Extract the (X, Y) coordinate from the center of the cell holding the provided text.  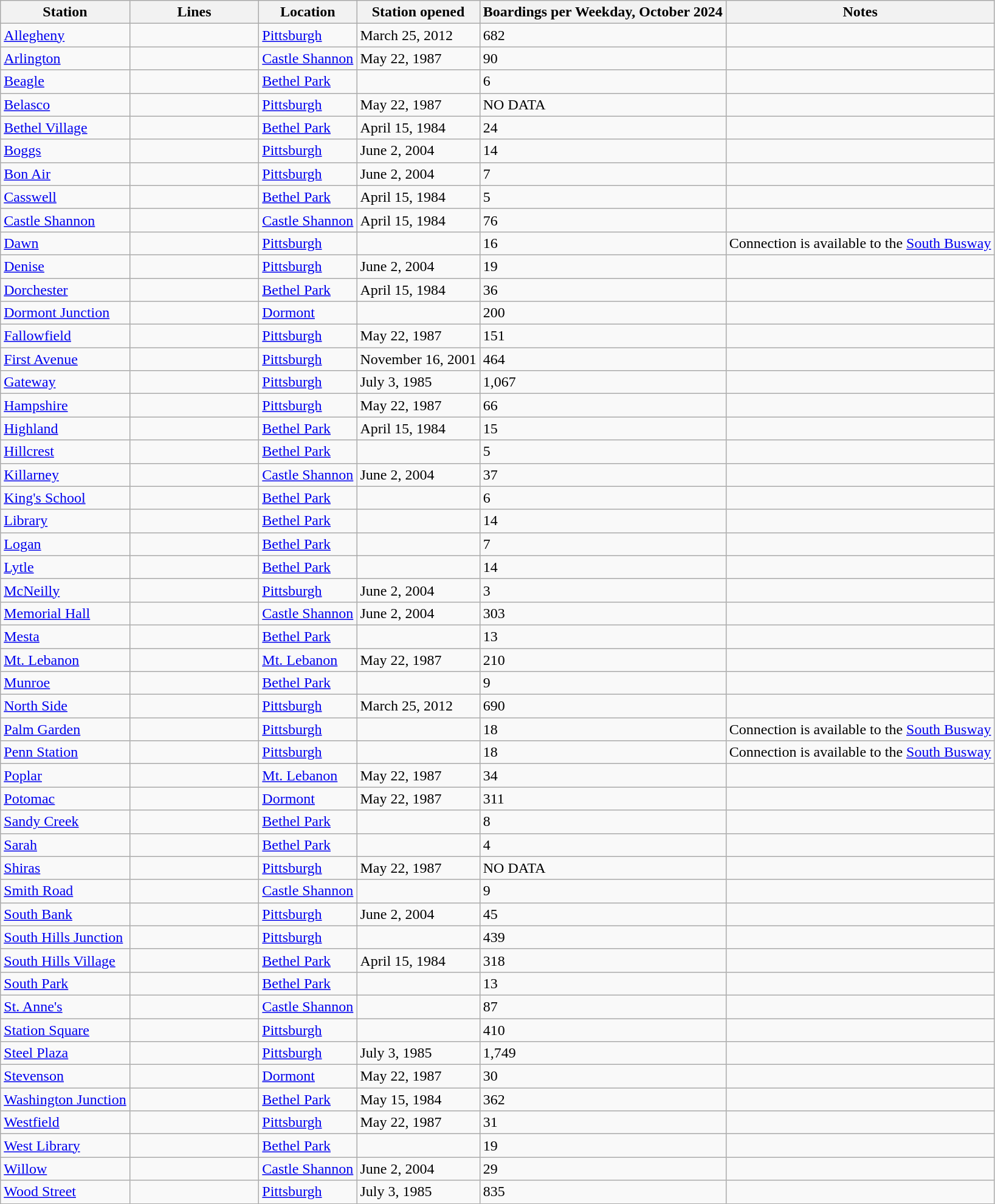
Washington Junction (65, 1099)
Dormont Junction (65, 313)
Boardings per Weekday, October 2024 (603, 12)
690 (603, 706)
Notes (860, 12)
318 (603, 960)
Sandy Creek (65, 822)
1,067 (603, 382)
Bon Air (65, 174)
Sarah (65, 845)
464 (603, 359)
South Hills Village (65, 960)
37 (603, 475)
29 (603, 1169)
Penn Station (65, 752)
First Avenue (65, 359)
Gateway (65, 382)
North Side (65, 706)
Location (308, 12)
36 (603, 290)
362 (603, 1099)
Munroe (65, 683)
Station Square (65, 1030)
Arlington (65, 58)
Lytle (65, 567)
Station (65, 12)
St. Anne's (65, 1006)
682 (603, 35)
311 (603, 799)
Allegheny (65, 35)
410 (603, 1030)
South Bank (65, 914)
May 15, 1984 (418, 1099)
South Park (65, 983)
439 (603, 937)
Hillcrest (65, 452)
West Library (65, 1146)
Denise (65, 266)
Boggs (65, 151)
Killarney (65, 475)
87 (603, 1006)
8 (603, 822)
South Hills Junction (65, 937)
Bethel Village (65, 128)
Smith Road (65, 891)
Palm Garden (65, 729)
4 (603, 845)
34 (603, 776)
Hampshire (65, 405)
76 (603, 220)
24 (603, 128)
Lines (195, 12)
Westfield (65, 1123)
Dawn (65, 243)
Steel Plaza (65, 1053)
31 (603, 1123)
Station opened (418, 12)
Mesta (65, 636)
Stevenson (65, 1076)
Potomac (65, 799)
45 (603, 914)
King's School (65, 498)
16 (603, 243)
Willow (65, 1169)
151 (603, 336)
30 (603, 1076)
835 (603, 1192)
Poplar (65, 776)
15 (603, 428)
Beagle (65, 81)
November 16, 2001 (418, 359)
210 (603, 659)
Shiras (65, 868)
3 (603, 590)
1,749 (603, 1053)
Logan (65, 544)
Wood Street (65, 1192)
90 (603, 58)
Library (65, 521)
Belasco (65, 105)
303 (603, 613)
Fallowfield (65, 336)
Memorial Hall (65, 613)
200 (603, 313)
66 (603, 405)
Highland (65, 428)
Dorchester (65, 290)
Casswell (65, 197)
McNeilly (65, 590)
